Output the [x, y] coordinate of the center of the cell containing the given text.  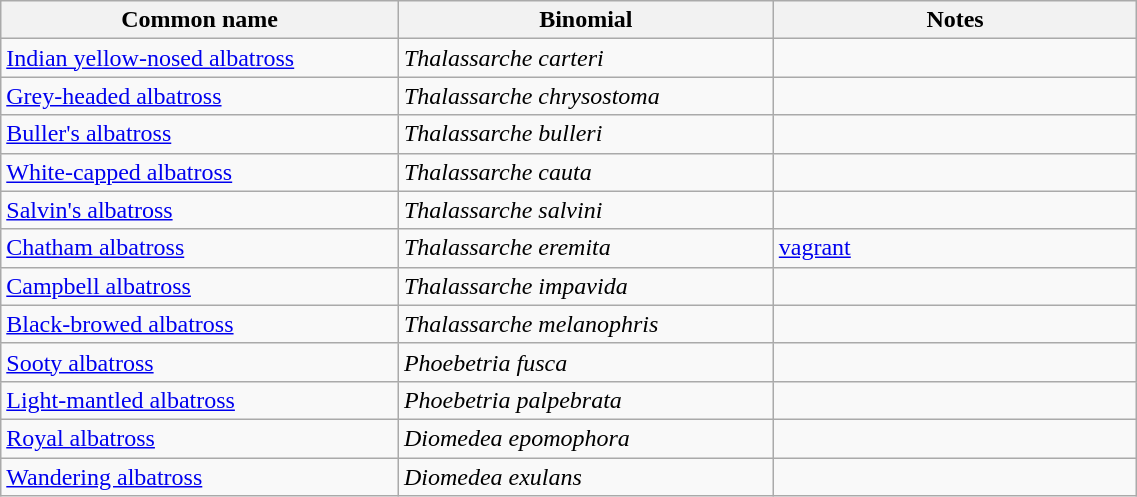
Thalassarche cauta [586, 172]
Phoebetria palpebrata [586, 400]
Sooty albatross [200, 362]
Salvin's albatross [200, 210]
Buller's albatross [200, 134]
Thalassarche carteri [586, 58]
Thalassarche eremita [586, 248]
Wandering albatross [200, 477]
Diomedea epomophora [586, 438]
Indian yellow-nosed albatross [200, 58]
Notes [955, 20]
Campbell albatross [200, 286]
Thalassarche bulleri [586, 134]
Thalassarche chrysostoma [586, 96]
Chatham albatross [200, 248]
Phoebetria fusca [586, 362]
vagrant [955, 248]
Black-browed albatross [200, 324]
Grey-headed albatross [200, 96]
Common name [200, 20]
Diomedea exulans [586, 477]
Thalassarche melanophris [586, 324]
Thalassarche salvini [586, 210]
Light-mantled albatross [200, 400]
Thalassarche impavida [586, 286]
Binomial [586, 20]
White-capped albatross [200, 172]
Royal albatross [200, 438]
